Find where the given text appears and provide that cell's center as (x, y) coordinate. 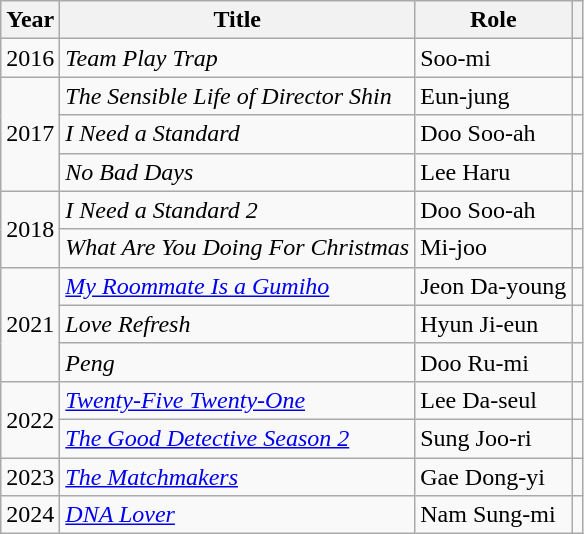
Peng (238, 362)
Soo-mi (494, 58)
The Matchmakers (238, 477)
What Are You Doing For Christmas (238, 248)
2018 (30, 229)
Love Refresh (238, 324)
Mi-joo (494, 248)
My Roommate Is a Gumiho (238, 286)
2024 (30, 515)
Hyun Ji-eun (494, 324)
Gae Dong-yi (494, 477)
No Bad Days (238, 172)
The Sensible Life of Director Shin (238, 96)
Nam Sung-mi (494, 515)
Lee Da-seul (494, 400)
Doo Ru-mi (494, 362)
Role (494, 20)
2023 (30, 477)
2017 (30, 134)
Jeon Da-young (494, 286)
I Need a Standard 2 (238, 210)
Team Play Trap (238, 58)
Twenty-Five Twenty-One (238, 400)
2021 (30, 324)
2022 (30, 419)
The Good Detective Season 2 (238, 438)
DNA Lover (238, 515)
Sung Joo-ri (494, 438)
Eun-jung (494, 96)
I Need a Standard (238, 134)
Title (238, 20)
2016 (30, 58)
Lee Haru (494, 172)
Year (30, 20)
